Search for the cell housing the specified text and yield its [X, Y] center coordinate. 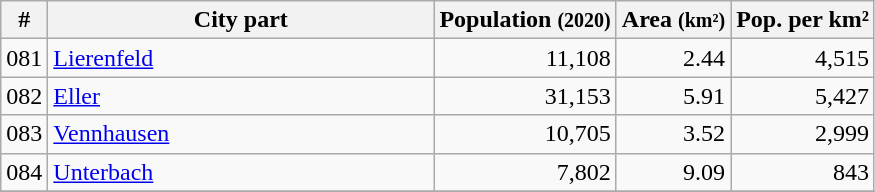
083 [24, 134]
2.44 [673, 58]
4,515 [803, 58]
082 [24, 96]
2,999 [803, 134]
10,705 [525, 134]
3.52 [673, 134]
7,802 [525, 172]
Unterbach [241, 172]
Population (2020) [525, 20]
084 [24, 172]
5.91 [673, 96]
Vennhausen [241, 134]
081 [24, 58]
9.09 [673, 172]
Area (km²) [673, 20]
Lierenfeld [241, 58]
5,427 [803, 96]
# [24, 20]
Pop. per km² [803, 20]
11,108 [525, 58]
City part [241, 20]
843 [803, 172]
31,153 [525, 96]
Eller [241, 96]
